Output the (x, y) coordinate of the center of the cell containing the given text.  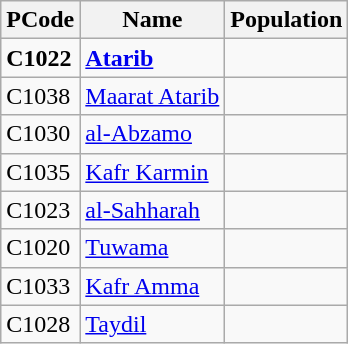
al-Sahharah (152, 210)
C1020 (40, 248)
Kafr Amma (152, 286)
al-Abzamo (152, 134)
C1030 (40, 134)
PCode (40, 20)
Maarat Atarib (152, 96)
Tuwama (152, 248)
Name (152, 20)
C1038 (40, 96)
Population (286, 20)
Kafr Karmin (152, 172)
C1028 (40, 324)
Taydil (152, 324)
C1022 (40, 58)
Atarib (152, 58)
C1023 (40, 210)
C1033 (40, 286)
C1035 (40, 172)
